Find where the given text appears and provide that cell's center as (x, y) coordinate. 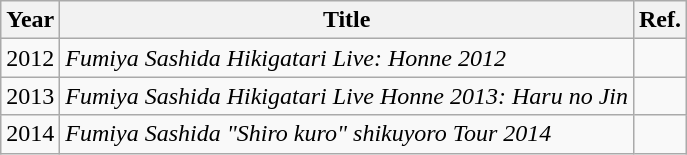
Fumiya Sashida "Shiro kuro" shikuyoro Tour 2014 (347, 134)
Fumiya Sashida Hikigatari Live: Honne 2012 (347, 58)
Year (30, 20)
Title (347, 20)
2014 (30, 134)
2012 (30, 58)
Fumiya Sashida Hikigatari Live Honne 2013: Haru no Jin (347, 96)
Ref. (660, 20)
2013 (30, 96)
